Scan for the cell matching the given text and deliver its (x, y) coordinate at center. 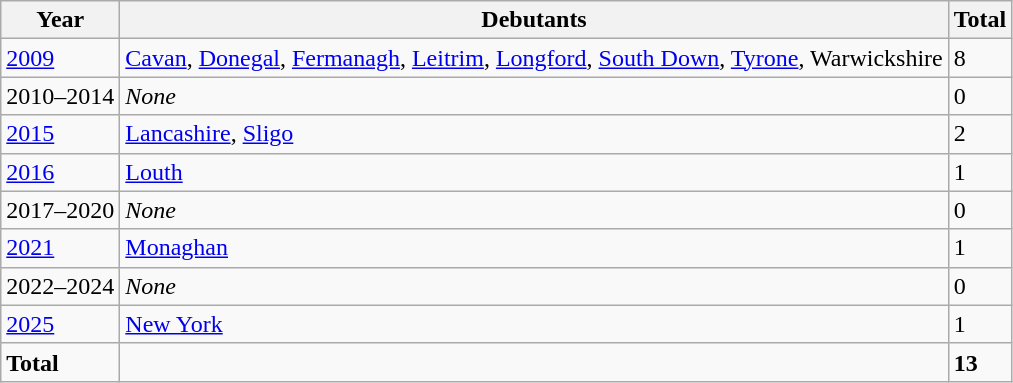
Year (60, 20)
2015 (60, 134)
Louth (534, 172)
2 (980, 134)
2017–2020 (60, 210)
Monaghan (534, 248)
Cavan, Donegal, Fermanagh, Leitrim, Longford, South Down, Tyrone, Warwickshire (534, 58)
Debutants (534, 20)
8 (980, 58)
2010–2014 (60, 96)
2009 (60, 58)
2021 (60, 248)
Lancashire, Sligo (534, 134)
2022–2024 (60, 286)
2025 (60, 324)
New York (534, 324)
2016 (60, 172)
13 (980, 362)
